Capture the cell that displays the provided text and extract its [x, y] central coordinate. 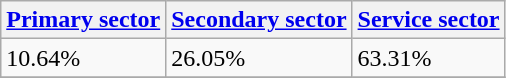
Secondary sector [259, 20]
10.64% [84, 58]
26.05% [259, 58]
Primary sector [84, 20]
Service sector [428, 20]
63.31% [428, 58]
